Locate the cell with the specified text and output its [X, Y] center coordinate. 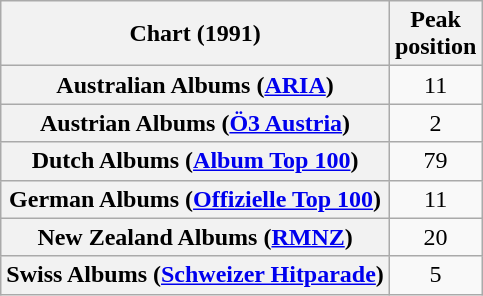
Peakposition [435, 34]
5 [435, 275]
Dutch Albums (Album Top 100) [196, 161]
German Albums (Offizielle Top 100) [196, 199]
Swiss Albums (Schweizer Hitparade) [196, 275]
Austrian Albums (Ö3 Austria) [196, 123]
79 [435, 161]
20 [435, 237]
Chart (1991) [196, 34]
Australian Albums (ARIA) [196, 85]
2 [435, 123]
New Zealand Albums (RMNZ) [196, 237]
